Capture the cell that displays the provided text and extract its [X, Y] central coordinate. 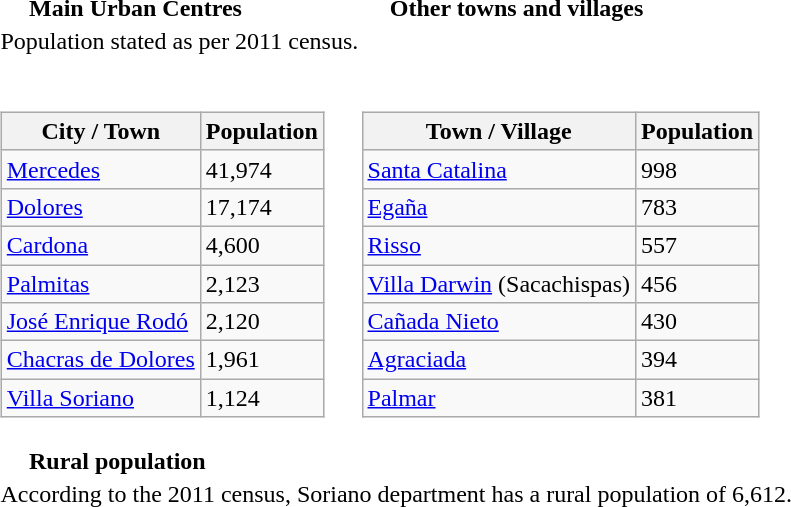
Dolores [100, 207]
Cañada Nieto [499, 322]
Santa Catalina [499, 169]
4,600 [262, 245]
Palmar [499, 398]
Town / Village [499, 131]
Villa Soriano [100, 398]
456 [698, 283]
783 [698, 207]
Risso [499, 245]
998 [698, 169]
557 [698, 245]
2,120 [262, 322]
José Enrique Rodó [100, 322]
394 [698, 360]
Cardona [100, 245]
Villa Darwin (Sacachispas) [499, 283]
Palmitas [100, 283]
Agraciada [499, 360]
17,174 [262, 207]
381 [698, 398]
1,961 [262, 360]
Chacras de Dolores [100, 360]
1,124 [262, 398]
City / Town [100, 131]
2,123 [262, 283]
Egaña [499, 207]
41,974 [262, 169]
430 [698, 322]
Mercedes [100, 169]
